From the cell containing the given text, extract its center point as [X, Y] coordinate. 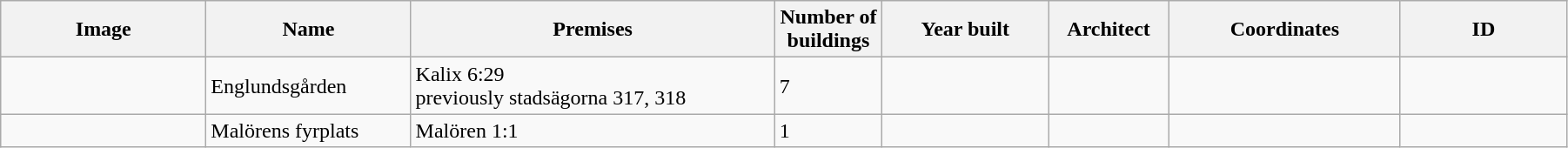
Premises [593, 30]
Number ofbuildings [828, 30]
Image [104, 30]
Name [308, 30]
Coordinates [1284, 30]
ID [1483, 30]
Architect [1109, 30]
Malören 1:1 [593, 131]
Year built [966, 30]
Malörens fyrplats [308, 131]
Kalix 6:29previously stadsägorna 317, 318 [593, 85]
Englundsgården [308, 85]
1 [828, 131]
7 [828, 85]
